Extract the [x, y] coordinate from the center of the cell holding the provided text.  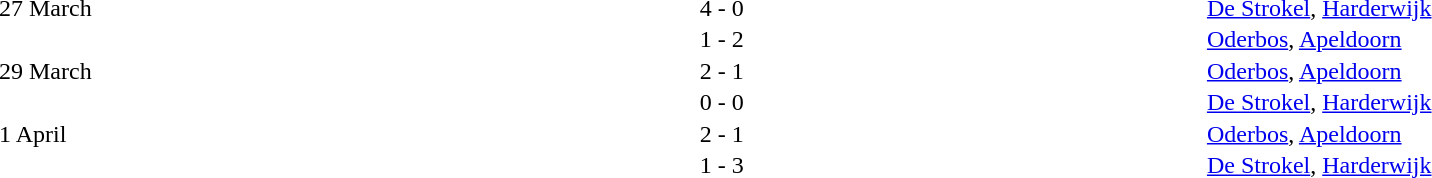
1 - 2 [722, 39]
0 - 0 [722, 103]
